Determine the [X, Y] coordinate at the center of the cell enclosing the given text.  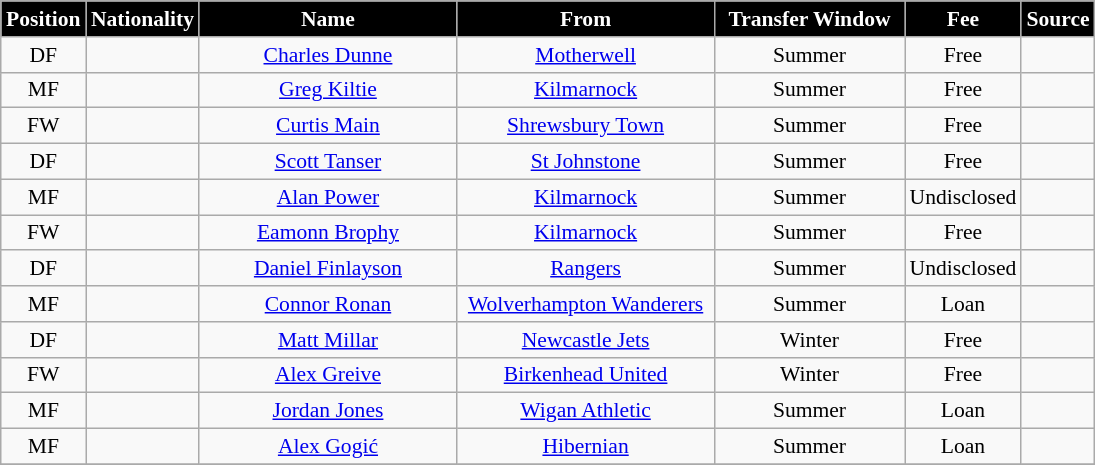
Rangers [586, 269]
Greg Kiltie [328, 90]
Nationality [142, 19]
Charles Dunne [328, 55]
Wigan Athletic [586, 411]
Alex Greive [328, 375]
Fee [964, 19]
Motherwell [586, 55]
Daniel Finlayson [328, 269]
From [586, 19]
Name [328, 19]
Eamonn Brophy [328, 233]
Transfer Window [809, 19]
Scott Tanser [328, 162]
Curtis Main [328, 126]
Birkenhead United [586, 375]
Wolverhampton Wanderers [586, 304]
Matt Millar [328, 340]
Alex Gogić [328, 447]
Position [44, 19]
Newcastle Jets [586, 340]
Shrewsbury Town [586, 126]
Source [1058, 19]
Alan Power [328, 197]
St Johnstone [586, 162]
Hibernian [586, 447]
Jordan Jones [328, 411]
Connor Ronan [328, 304]
